Extract the [X, Y] coordinate from the center of the cell holding the provided text.  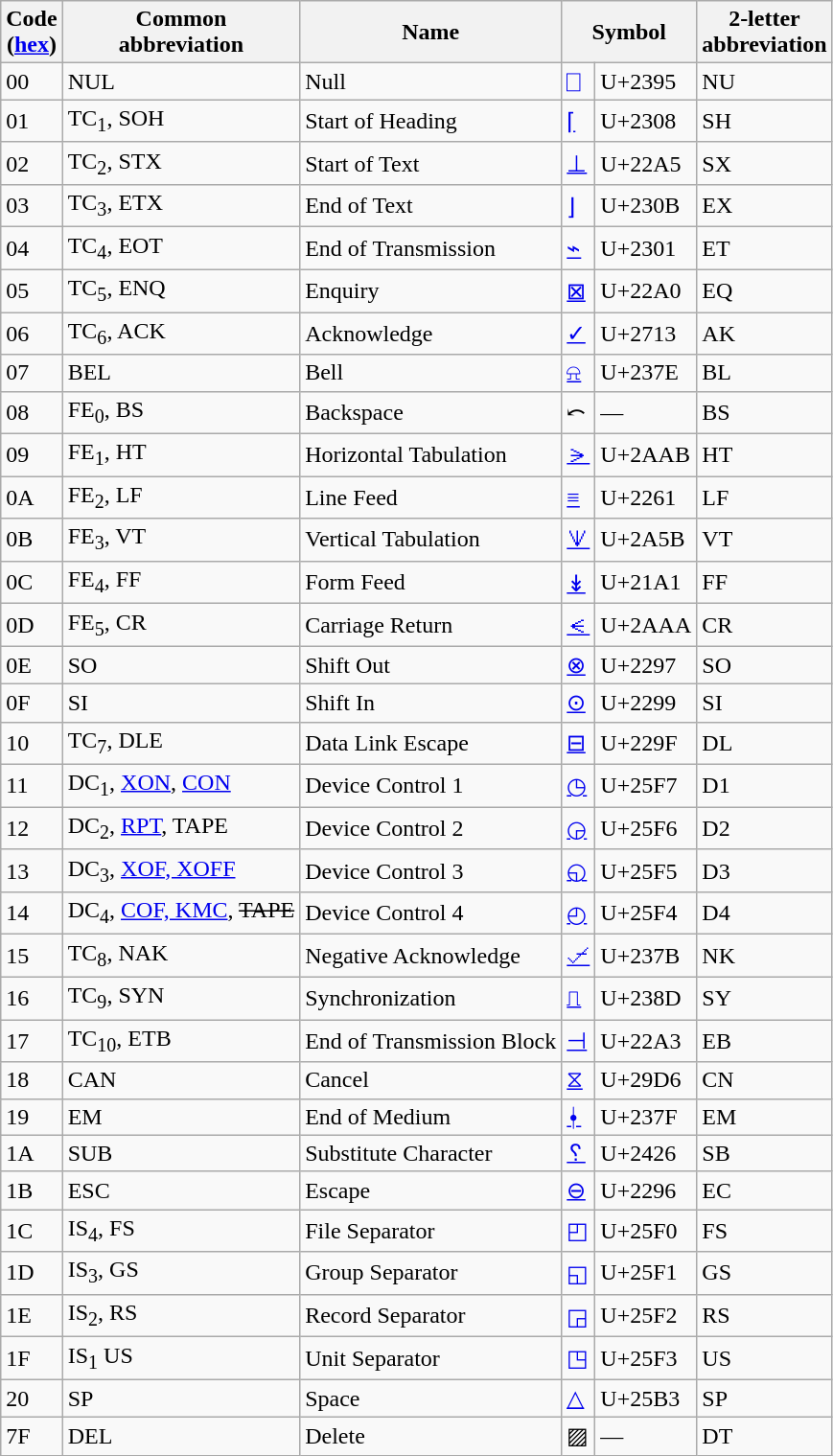
⎕ [579, 81]
SY [765, 998]
EB [765, 1041]
09 [32, 454]
U+22A3 [646, 1041]
04 [32, 248]
⪪ [579, 625]
Carriage Return [431, 625]
⊖ [579, 1190]
U+2296 [646, 1190]
◲ [579, 1315]
⩛ [579, 540]
DEL [181, 1437]
18 [32, 1080]
Shift In [431, 704]
HT [765, 454]
⌈ [579, 121]
⧖ [579, 1080]
U+2A5B [646, 540]
SX [765, 163]
LF [765, 497]
ET [765, 248]
03 [32, 206]
GS [765, 1273]
Substitute Character [431, 1153]
FE4, FF [181, 582]
US [765, 1358]
TC6, ACK [181, 334]
DL [765, 743]
1A [32, 1153]
TC10, ETB [181, 1041]
TC9, SYN [181, 998]
11 [32, 786]
U+25F0 [646, 1231]
U+2299 [646, 704]
BEL [181, 373]
⌁ [579, 248]
⍿ [579, 1117]
U+237F [646, 1117]
BL [765, 373]
D1 [765, 786]
14 [32, 913]
AK [765, 334]
◴ [579, 913]
U+2AAA [646, 625]
1F [32, 1358]
DC4, COF, KMC, TAPE [181, 913]
Bell [431, 373]
17 [32, 1041]
FS [765, 1231]
End of Medium [431, 1117]
Commonabbreviation [181, 33]
CN [765, 1080]
⊟ [579, 743]
16 [32, 998]
U+2713 [646, 334]
EX [765, 206]
TC2, STX [181, 163]
IS1 US [181, 1358]
◵ [579, 870]
Horizontal Tabulation [431, 454]
08 [32, 412]
CAN [181, 1080]
↡ [579, 582]
⊙ [579, 704]
D4 [765, 913]
00 [32, 81]
SH [765, 121]
FF [765, 582]
SB [765, 1153]
FE1, HT [181, 454]
TC3, ETX [181, 206]
IS2, RS [181, 1315]
TC8, NAK [181, 956]
Null [431, 81]
U+238D [646, 998]
CR [765, 625]
1C [32, 1231]
File Separator [431, 1231]
RS [765, 1315]
IS3, GS [181, 1273]
U+2AAB [646, 454]
20 [32, 1398]
◳ [579, 1358]
U+22A0 [646, 290]
U+25F6 [646, 828]
06 [32, 334]
⊥ [579, 163]
≡ [579, 497]
0B [32, 540]
TC7, DLE [181, 743]
15 [32, 956]
Name [431, 33]
⌋ [579, 206]
Line Feed [431, 497]
Group Separator [431, 1273]
◰ [579, 1231]
End of Transmission Block [431, 1041]
U+25F5 [646, 870]
Start of Heading [431, 121]
⤺ [579, 412]
◷ [579, 786]
02 [32, 163]
TC4, EOT [181, 248]
✓ [579, 334]
◶ [579, 828]
0F [32, 704]
⍾ [579, 373]
Record Separator [431, 1315]
⪫ [579, 454]
SUB [181, 1153]
FE5, CR [181, 625]
U+2297 [646, 665]
U+2395 [646, 81]
U+229F [646, 743]
D3 [765, 870]
Device Control 2 [431, 828]
End of Transmission [431, 248]
EQ [765, 290]
13 [32, 870]
U+29D6 [646, 1080]
End of Text [431, 206]
0C [32, 582]
U+2261 [646, 497]
DC3, XOF, XOFF [181, 870]
NK [765, 956]
1D [32, 1273]
U+2308 [646, 121]
19 [32, 1117]
U+25B3 [646, 1398]
1B [32, 1190]
◱ [579, 1273]
Unit Separator [431, 1358]
DC1, XON, CON [181, 786]
U+25F7 [646, 786]
⍻ [579, 956]
U+237E [646, 373]
U+230B [646, 206]
Acknowledge [431, 334]
Form Feed [431, 582]
FE0, BS [181, 412]
U+25F2 [646, 1315]
Code(hex) [32, 33]
Enquiry [431, 290]
Backspace [431, 412]
⊠ [579, 290]
7F [32, 1437]
U+25F4 [646, 913]
NUL [181, 81]
D2 [765, 828]
U+2426 [646, 1153]
Data Link Escape [431, 743]
U+22A5 [646, 163]
Negative Acknowledge [431, 956]
BS [765, 412]
EC [765, 1190]
Delete [431, 1437]
1E [32, 1315]
0D [32, 625]
DT [765, 1437]
Start of Text [431, 163]
U+2301 [646, 248]
IS4, FS [181, 1231]
FE3, VT [181, 540]
VT [765, 540]
U+237B [646, 956]
Device Control 4 [431, 913]
U+25F3 [646, 1358]
⊗ [579, 665]
⊣ [579, 1041]
ESC [181, 1190]
NU [765, 81]
Vertical Tabulation [431, 540]
▨ [579, 1437]
Device Control 3 [431, 870]
TC1, SOH [181, 121]
0E [32, 665]
Cancel [431, 1080]
05 [32, 290]
U+21A1 [646, 582]
01 [32, 121]
␦ [579, 1153]
Symbol [629, 33]
Shift Out [431, 665]
Device Control 1 [431, 786]
07 [32, 373]
U+25F1 [646, 1273]
12 [32, 828]
10 [32, 743]
0A [32, 497]
DC2, RPT, TAPE [181, 828]
Space [431, 1398]
△ [579, 1398]
Synchronization [431, 998]
2-letterabbreviation [765, 33]
FE2, LF [181, 497]
TC5, ENQ [181, 290]
⎍ [579, 998]
Escape [431, 1190]
